Extract the [X, Y] coordinate from the center of the cell holding the provided text.  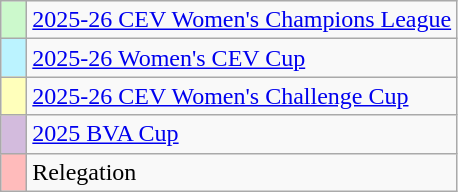
2025-26 Women's CEV Cup [242, 58]
2025-26 CEV Women's Champions League [242, 20]
2025 BVA Cup [242, 134]
Relegation [242, 172]
2025-26 CEV Women's Challenge Cup [242, 96]
